Extract the (X, Y) coordinate from the center of the cell holding the provided text.  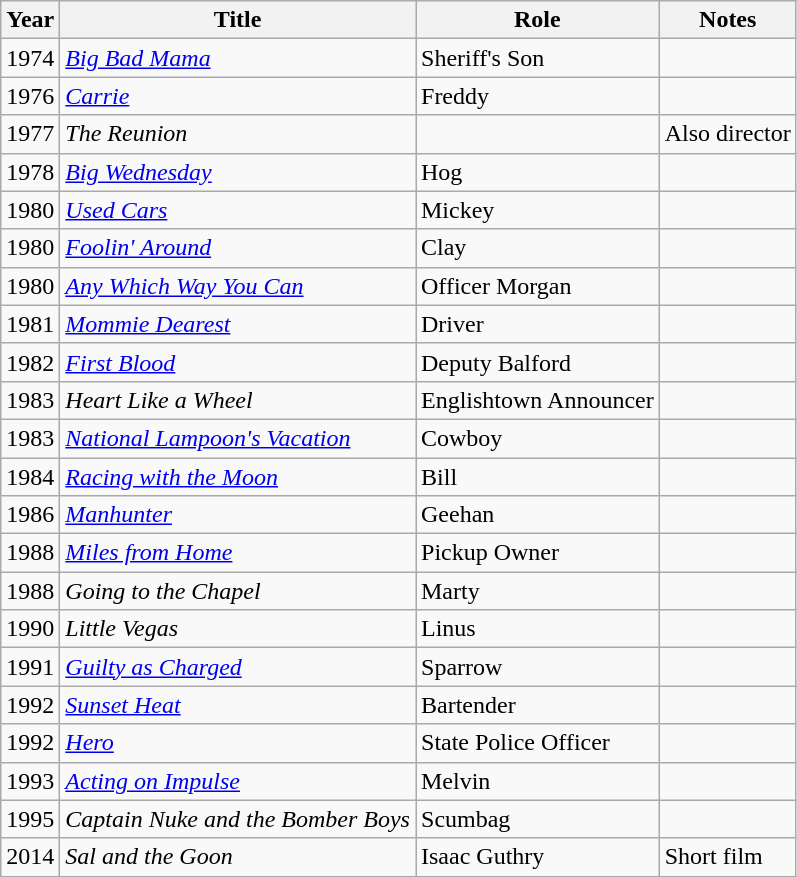
Cowboy (538, 438)
Geehan (538, 515)
State Police Officer (538, 743)
2014 (30, 857)
Pickup Owner (538, 553)
Guilty as Charged (238, 667)
Captain Nuke and the Bomber Boys (238, 819)
Used Cars (238, 210)
First Blood (238, 362)
Miles from Home (238, 553)
Sparrow (538, 667)
Marty (538, 591)
1984 (30, 477)
Year (30, 20)
1982 (30, 362)
Big Bad Mama (238, 58)
Sheriff's Son (538, 58)
Hog (538, 172)
Linus (538, 629)
Hero (238, 743)
1990 (30, 629)
Acting on Impulse (238, 781)
Manhunter (238, 515)
Any Which Way You Can (238, 286)
Melvin (538, 781)
1986 (30, 515)
Racing with the Moon (238, 477)
National Lampoon's Vacation (238, 438)
1993 (30, 781)
Mickey (538, 210)
Carrie (238, 96)
Mommie Dearest (238, 324)
Clay (538, 248)
Title (238, 20)
1978 (30, 172)
Heart Like a Wheel (238, 400)
Bill (538, 477)
Freddy (538, 96)
Notes (728, 20)
1995 (30, 819)
Officer Morgan (538, 286)
Role (538, 20)
Isaac Guthry (538, 857)
Englishtown Announcer (538, 400)
The Reunion (238, 134)
Sunset Heat (238, 705)
1991 (30, 667)
Sal and the Goon (238, 857)
Bartender (538, 705)
Big Wednesday (238, 172)
1981 (30, 324)
Also director (728, 134)
Going to the Chapel (238, 591)
1976 (30, 96)
Short film (728, 857)
1974 (30, 58)
Foolin' Around (238, 248)
Scumbag (538, 819)
Little Vegas (238, 629)
Deputy Balford (538, 362)
Driver (538, 324)
1977 (30, 134)
